Capture the cell that displays the provided text and extract its [x, y] central coordinate. 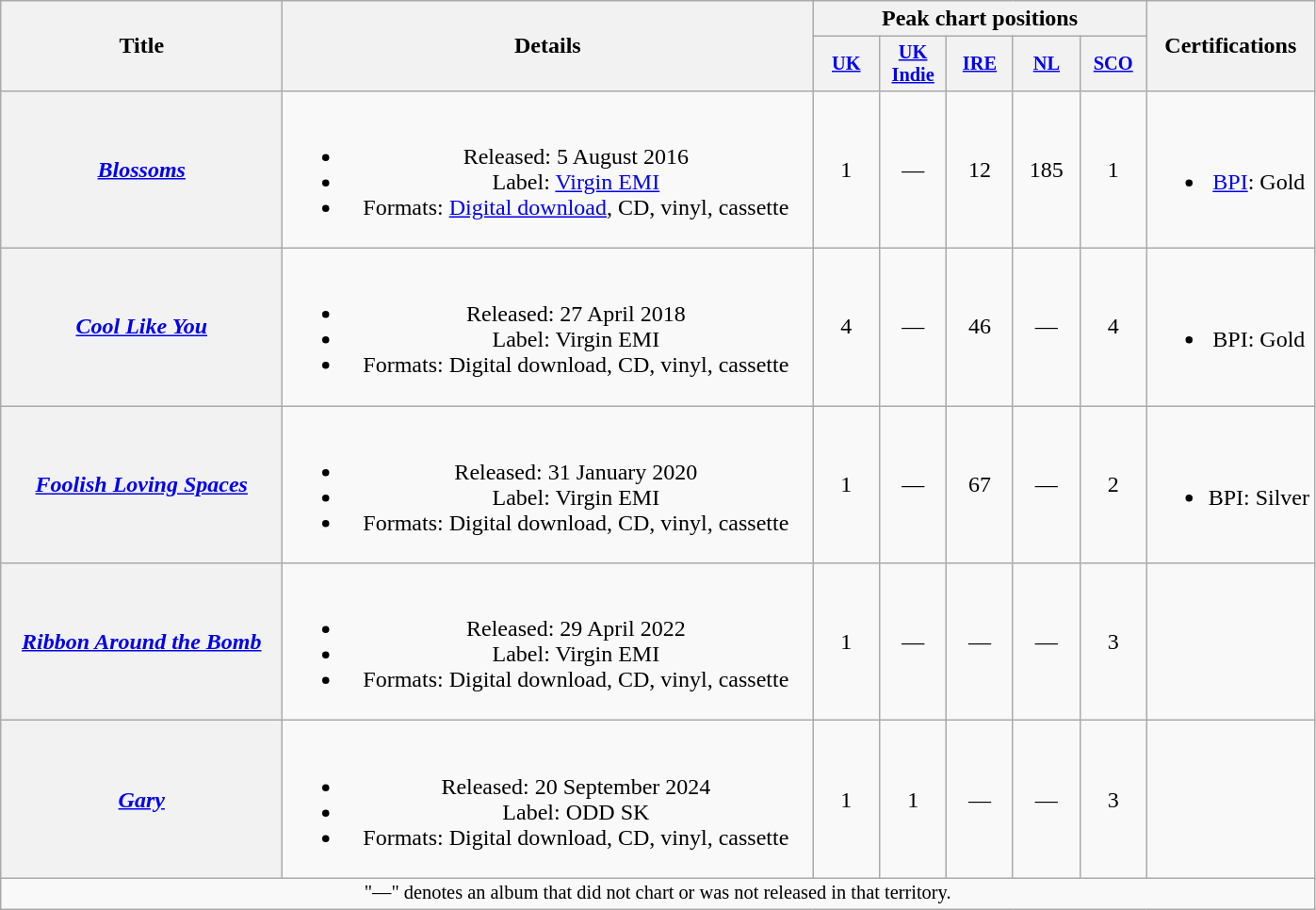
2 [1113, 484]
Ribbon Around the Bomb [141, 642]
Gary [141, 799]
Foolish Loving Spaces [141, 484]
67 [980, 484]
Released: 31 January 2020Label: Virgin EMIFormats: Digital download, CD, vinyl, cassette [548, 484]
Details [548, 46]
"—" denotes an album that did not chart or was not released in that territory. [658, 894]
Title [141, 46]
IRE [980, 64]
185 [1046, 170]
12 [980, 170]
Released: 27 April 2018Label: Virgin EMIFormats: Digital download, CD, vinyl, cassette [548, 328]
46 [980, 328]
UKIndie [914, 64]
UK [846, 64]
SCO [1113, 64]
Released: 29 April 2022Label: Virgin EMIFormats: Digital download, CD, vinyl, cassette [548, 642]
NL [1046, 64]
Released: 5 August 2016Label: Virgin EMIFormats: Digital download, CD, vinyl, cassette [548, 170]
Blossoms [141, 170]
Released: 20 September 2024Label: ODD SKFormats: Digital download, CD, vinyl, cassette [548, 799]
Certifications [1230, 46]
BPI: Silver [1230, 484]
Cool Like You [141, 328]
Peak chart positions [980, 19]
